Scan for the cell matching the given text and deliver its (x, y) coordinate at center. 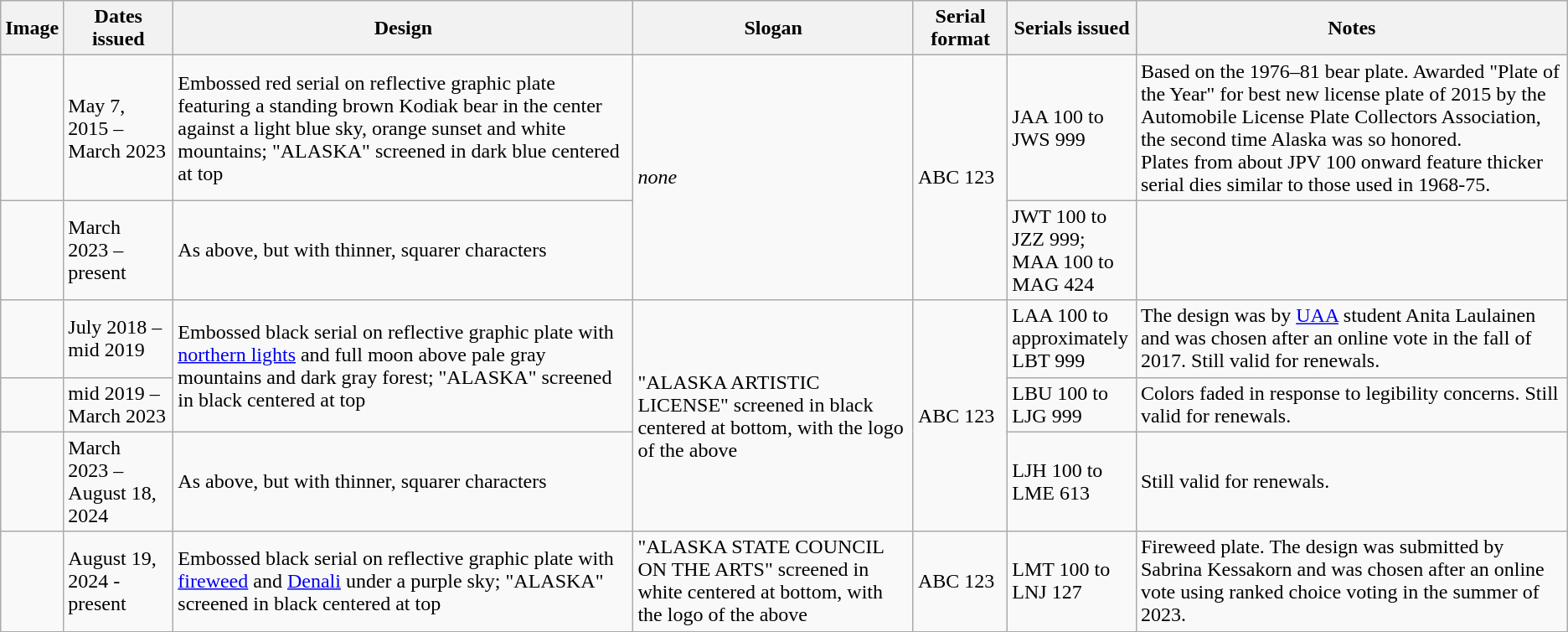
Slogan (773, 28)
mid 2019 – March 2023 (119, 404)
LAA 100 to approximately LBT 999 (1072, 339)
LBU 100 to LJG 999 (1072, 404)
Notes (1352, 28)
JAA 100 to JWS 999 (1072, 127)
Design (404, 28)
Serials issued (1072, 28)
"ALASKA STATE COUNCIL ON THE ARTS" screened in white centered at bottom, with the logo of the above (773, 582)
May 7, 2015 – March 2023 (119, 127)
July 2018 – mid 2019 (119, 339)
The design was by UAA student Anita Laulainen and was chosen after an online vote in the fall of 2017. Still valid for renewals. (1352, 339)
none (773, 178)
Serial format (960, 28)
Image (32, 28)
LMT 100 to LNJ 127 (1072, 582)
Fireweed plate. The design was submitted by Sabrina Kessakorn and was chosen after an online vote using ranked choice voting in the summer of 2023. (1352, 582)
"ALASKA ARTISTIC LICENSE" screened in black centered at bottom, with the logo of the above (773, 416)
March 2023 – August 18, 2024 (119, 481)
LJH 100 to LME 613 (1072, 481)
JWT 100 to JZZ 999;MAA 100 to MAG 424 (1072, 250)
August 19, 2024 - present (119, 582)
Dates issued (119, 28)
Embossed black serial on reflective graphic plate with fireweed and Denali under a purple sky; "ALASKA" screened in black centered at top (404, 582)
March 2023 – present (119, 250)
Colors faded in response to legibility concerns. Still valid for renewals. (1352, 404)
Still valid for renewals. (1352, 481)
